From the cell containing the given text, extract its center point as (x, y) coordinate. 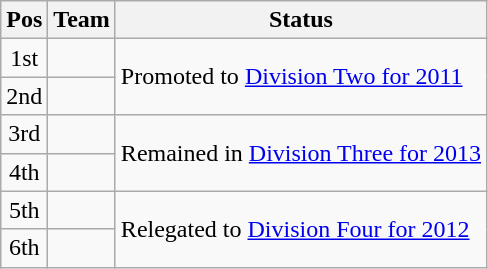
6th (24, 248)
Pos (24, 20)
5th (24, 210)
3rd (24, 134)
2nd (24, 96)
Team (82, 20)
4th (24, 172)
1st (24, 58)
Promoted to Division Two for 2011 (300, 77)
Status (300, 20)
Relegated to Division Four for 2012 (300, 229)
Remained in Division Three for 2013 (300, 153)
